Extract the (x, y) coordinate from the center of the cell holding the provided text.  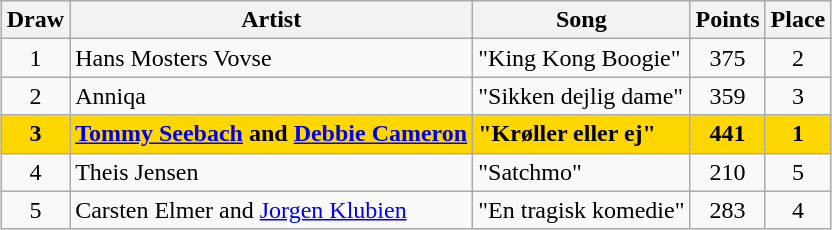
Tommy Seebach and Debbie Cameron (272, 134)
Carsten Elmer and Jorgen Klubien (272, 210)
Song (582, 20)
Anniqa (272, 96)
"Satchmo" (582, 172)
210 (728, 172)
"King Kong Boogie" (582, 58)
441 (728, 134)
Artist (272, 20)
375 (728, 58)
359 (728, 96)
Draw (35, 20)
"Krøller eller ej" (582, 134)
Hans Mosters Vovse (272, 58)
"Sikken dejlig dame" (582, 96)
Theis Jensen (272, 172)
Points (728, 20)
"En tragisk komedie" (582, 210)
Place (798, 20)
283 (728, 210)
